Extract the (X, Y) coordinate from the center of the cell holding the provided text.  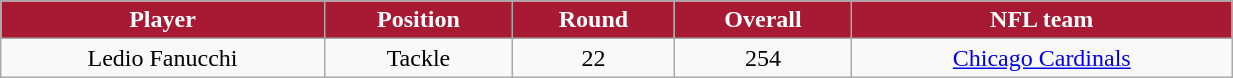
Chicago Cardinals (1042, 58)
Position (418, 20)
Player (163, 20)
NFL team (1042, 20)
Ledio Fanucchi (163, 58)
Tackle (418, 58)
Overall (763, 20)
22 (594, 58)
Round (594, 20)
254 (763, 58)
